Find where the given text appears and provide that cell's center as (x, y) coordinate. 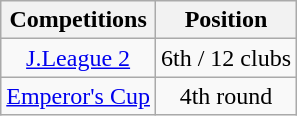
Competitions (78, 20)
4th round (226, 96)
6th / 12 clubs (226, 58)
J.League 2 (78, 58)
Position (226, 20)
Emperor's Cup (78, 96)
